From the cell containing the given text, extract its center point as [x, y] coordinate. 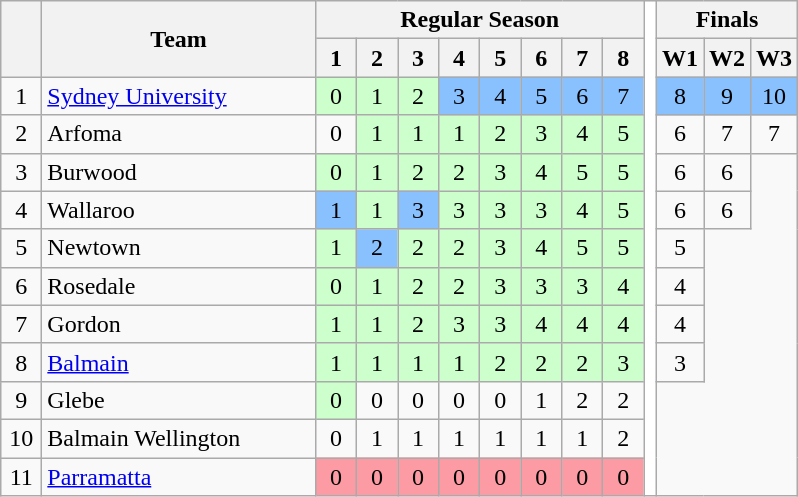
Balmain [179, 362]
Parramatta [179, 477]
Wallaroo [179, 210]
Team [179, 39]
Gordon [179, 324]
11 [22, 477]
W1 [680, 58]
Sydney University [179, 96]
Rosedale [179, 286]
Arfoma [179, 134]
W3 [774, 58]
Newtown [179, 248]
W2 [728, 58]
Finals [726, 20]
Regular Season [479, 20]
Glebe [179, 400]
Balmain Wellington [179, 438]
Burwood [179, 172]
